Determine the [X, Y] coordinate at the center of the cell enclosing the given text.  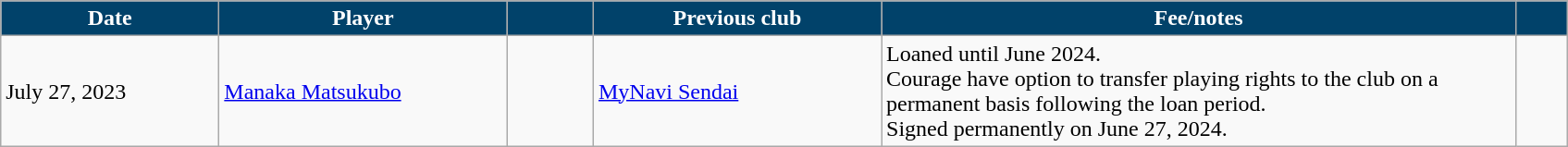
Previous club [736, 18]
Date [110, 18]
MyNavi Sendai [736, 91]
Player [363, 18]
Manaka Matsukubo [363, 91]
Fee/notes [1198, 18]
July 27, 2023 [110, 91]
